Find where the given text appears and provide that cell's center as (x, y) coordinate. 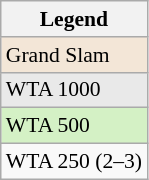
Legend (74, 19)
Grand Slam (74, 55)
WTA 1000 (74, 90)
WTA 250 (2–3) (74, 162)
WTA 500 (74, 126)
